Extract the [X, Y] coordinate from the center of the cell holding the provided text.  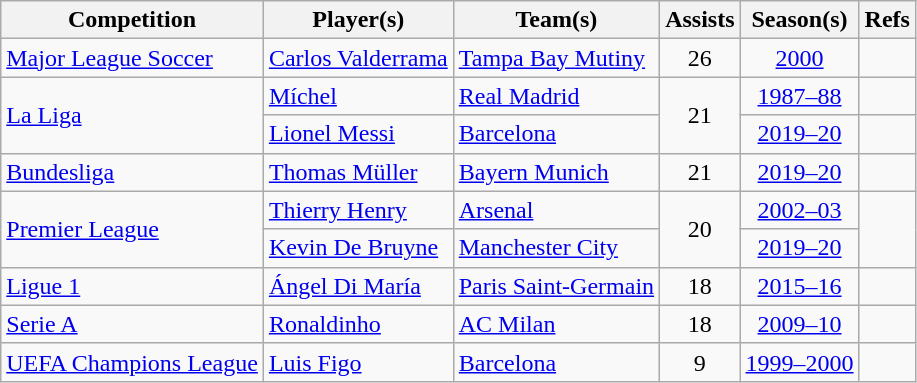
Tampa Bay Mutiny [556, 58]
Paris Saint-Germain [556, 286]
Ligue 1 [132, 286]
2000 [800, 58]
2015–16 [800, 286]
1999–2000 [800, 362]
2009–10 [800, 324]
Thomas Müller [358, 172]
Team(s) [556, 20]
20 [700, 229]
Premier League [132, 229]
La Liga [132, 115]
Real Madrid [556, 96]
Luis Figo [358, 362]
Manchester City [556, 248]
26 [700, 58]
1987–88 [800, 96]
9 [700, 362]
Bayern Munich [556, 172]
Season(s) [800, 20]
Major League Soccer [132, 58]
Ángel Di María [358, 286]
Refs [887, 20]
AC Milan [556, 324]
Kevin De Bruyne [358, 248]
Assists [700, 20]
Arsenal [556, 210]
Serie A [132, 324]
Lionel Messi [358, 134]
Player(s) [358, 20]
Bundesliga [132, 172]
UEFA Champions League [132, 362]
Competition [132, 20]
Míchel [358, 96]
Carlos Valderrama [358, 58]
Thierry Henry [358, 210]
2002–03 [800, 210]
Ronaldinho [358, 324]
